Capture the cell that displays the provided text and extract its (X, Y) central coordinate. 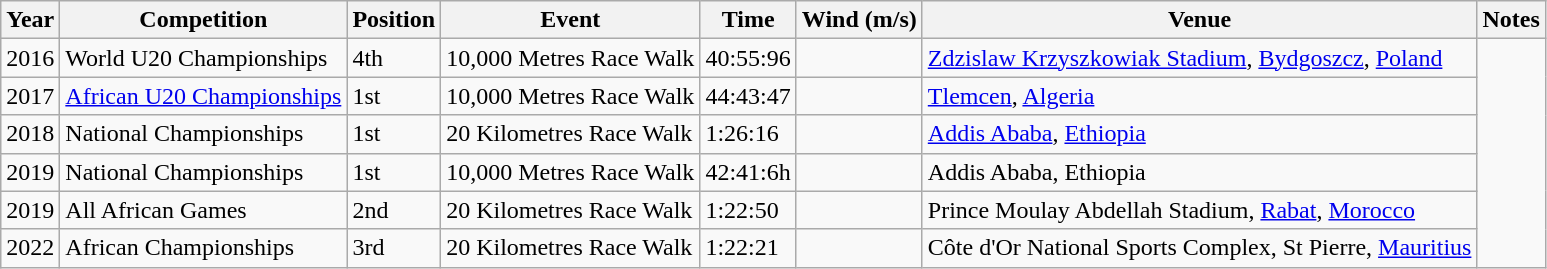
African U20 Championships (204, 96)
Wind (m/s) (859, 20)
1:22:50 (748, 210)
2018 (30, 134)
Prince Moulay Abdellah Stadium, Rabat, Morocco (1200, 210)
44:43:47 (748, 96)
3rd (394, 248)
Côte d'Or National Sports Complex, St Pierre, Mauritius (1200, 248)
2nd (394, 210)
Event (570, 20)
Zdzislaw Krzyszkowiak Stadium, Bydgoszcz, Poland (1200, 58)
World U20 Championships (204, 58)
All African Games (204, 210)
2022 (30, 248)
Tlemcen, Algeria (1200, 96)
African Championships (204, 248)
2017 (30, 96)
Venue (1200, 20)
1:26:16 (748, 134)
Year (30, 20)
42:41:6h (748, 172)
Notes (1511, 20)
1:22:21 (748, 248)
Position (394, 20)
Time (748, 20)
2016 (30, 58)
Competition (204, 20)
4th (394, 58)
40:55:96 (748, 58)
